Provide the [X, Y] coordinate of the cell's center where the given text is located.  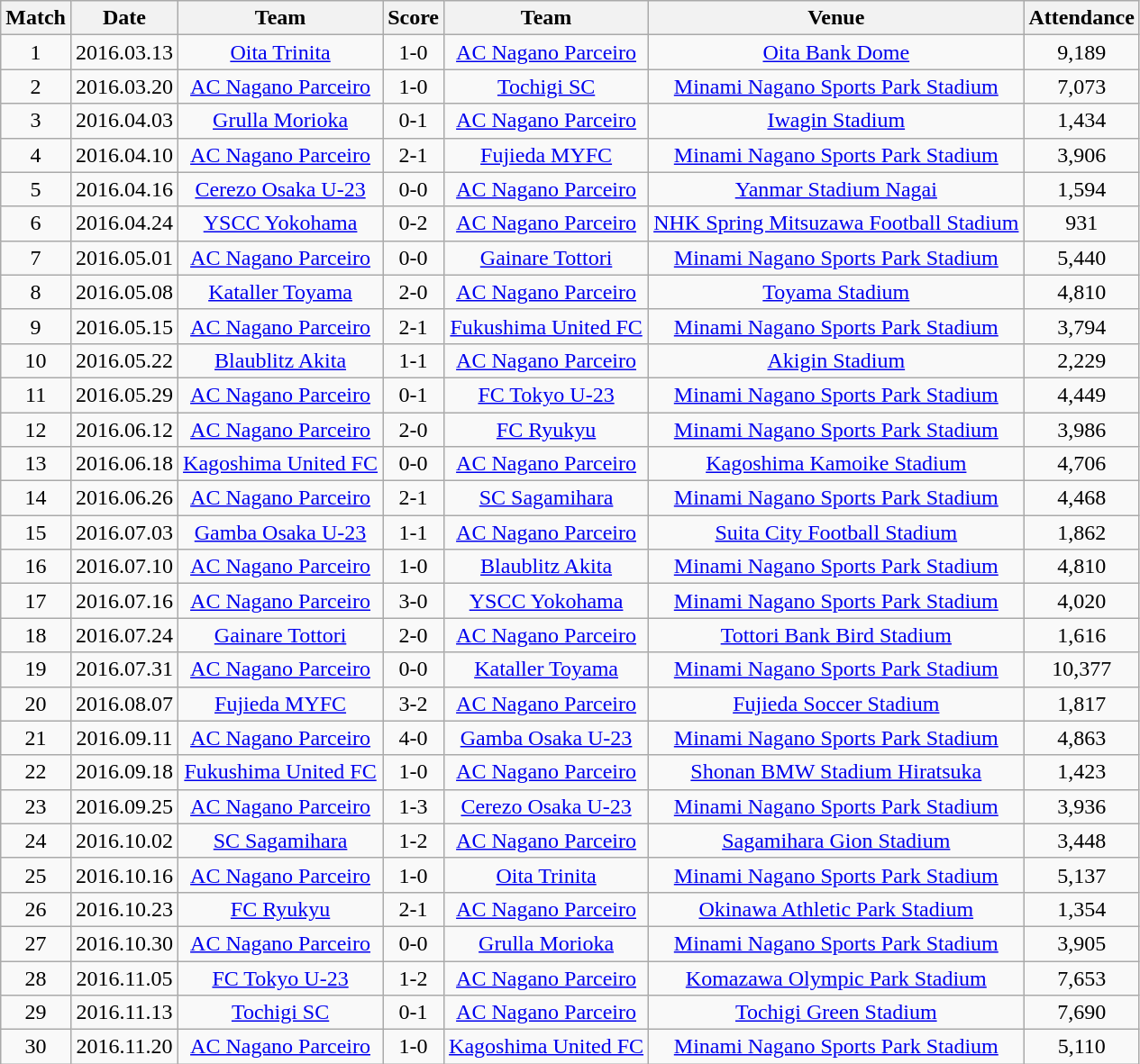
2016.06.18 [124, 464]
9 [36, 326]
29 [36, 1013]
2016.10.16 [124, 875]
5,110 [1081, 1047]
6 [36, 223]
3-0 [414, 601]
2016.05.22 [124, 360]
Akigin Stadium [836, 360]
3,986 [1081, 430]
2016.03.13 [124, 52]
4,863 [1081, 738]
26 [36, 909]
3,936 [1081, 806]
4 [36, 155]
Match [36, 18]
24 [36, 841]
13 [36, 464]
1,354 [1081, 909]
2016.09.11 [124, 738]
2016.06.12 [124, 430]
Attendance [1081, 18]
16 [36, 567]
Score [414, 18]
3,794 [1081, 326]
Okinawa Athletic Park Stadium [836, 909]
2,229 [1081, 360]
2016.07.16 [124, 601]
4,020 [1081, 601]
10,377 [1081, 669]
2016.04.24 [124, 223]
Kagoshima Kamoike Stadium [836, 464]
20 [36, 704]
5,440 [1081, 258]
Oita Bank Dome [836, 52]
28 [36, 978]
22 [36, 772]
30 [36, 1047]
Venue [836, 18]
Komazawa Olympic Park Stadium [836, 978]
2016.05.15 [124, 326]
5 [36, 189]
7 [36, 258]
25 [36, 875]
3 [36, 121]
NHK Spring Mitsuzawa Football Stadium [836, 223]
2016.07.03 [124, 532]
Yanmar Stadium Nagai [836, 189]
Toyama Stadium [836, 292]
12 [36, 430]
2016.11.13 [124, 1013]
2016.05.29 [124, 395]
1,817 [1081, 704]
4-0 [414, 738]
2016.07.31 [124, 669]
4,449 [1081, 395]
2016.03.20 [124, 86]
2 [36, 86]
1 [36, 52]
2016.09.18 [124, 772]
3,448 [1081, 841]
11 [36, 395]
Tottori Bank Bird Stadium [836, 635]
2016.10.02 [124, 841]
0-2 [414, 223]
Date [124, 18]
7,073 [1081, 86]
7,653 [1081, 978]
18 [36, 635]
Shonan BMW Stadium Hiratsuka [836, 772]
2016.11.05 [124, 978]
Tochigi Green Stadium [836, 1013]
21 [36, 738]
7,690 [1081, 1013]
23 [36, 806]
27 [36, 943]
Iwagin Stadium [836, 121]
1,434 [1081, 121]
9,189 [1081, 52]
Sagamihara Gion Stadium [836, 841]
1,423 [1081, 772]
3-2 [414, 704]
17 [36, 601]
5,137 [1081, 875]
931 [1081, 223]
2016.08.07 [124, 704]
2016.10.23 [124, 909]
2016.05.01 [124, 258]
1-3 [414, 806]
3,906 [1081, 155]
2016.11.20 [124, 1047]
2016.04.03 [124, 121]
1,594 [1081, 189]
3,905 [1081, 943]
15 [36, 532]
2016.10.30 [124, 943]
2016.04.16 [124, 189]
14 [36, 498]
8 [36, 292]
4,706 [1081, 464]
2016.09.25 [124, 806]
2016.04.10 [124, 155]
Suita City Football Stadium [836, 532]
1,616 [1081, 635]
19 [36, 669]
2016.07.24 [124, 635]
2016.07.10 [124, 567]
Fujieda Soccer Stadium [836, 704]
2016.05.08 [124, 292]
4,468 [1081, 498]
2016.06.26 [124, 498]
10 [36, 360]
1,862 [1081, 532]
